From the cell containing the given text, extract its center point as [x, y] coordinate. 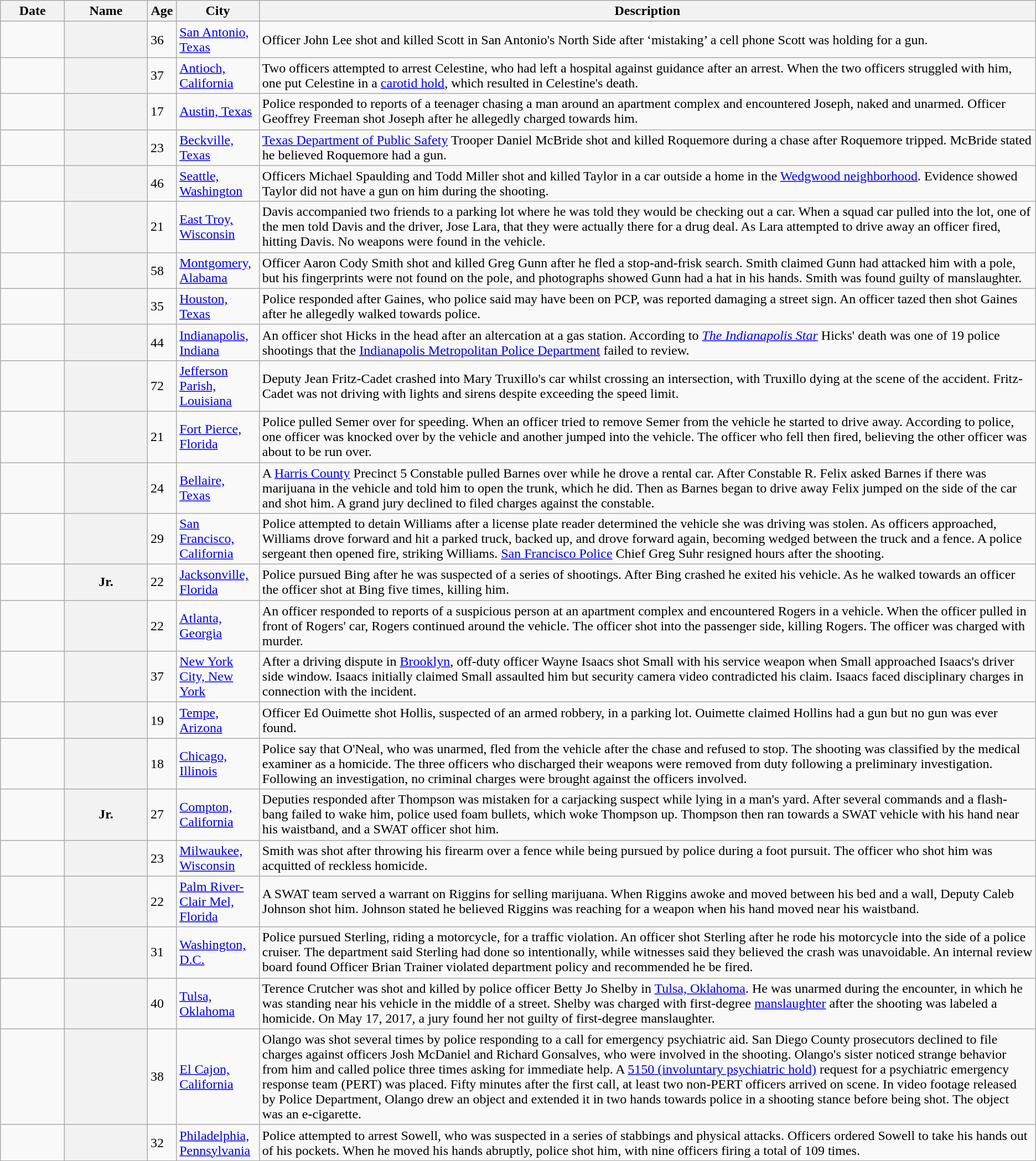
Tempe, Arizona [218, 721]
Beckville, Texas [218, 147]
Montgomery, Alabama [218, 270]
18 [162, 764]
19 [162, 721]
Palm River-Clair Mel, Florida [218, 901]
36 [162, 40]
Austin, Texas [218, 112]
Philadelphia, Pennsylvania [218, 1142]
City [218, 11]
Indianapolis, Indiana [218, 342]
San Francisco, California [218, 539]
Washington, D.C. [218, 952]
32 [162, 1142]
58 [162, 270]
29 [162, 539]
Bellaire, Texas [218, 488]
Seattle, Washington [218, 184]
31 [162, 952]
New York City, New York [218, 677]
Officer John Lee shot and killed Scott in San Antonio's North Side after ‘mistaking’ a cell phone Scott was holding for a gun. [647, 40]
40 [162, 1003]
72 [162, 386]
35 [162, 307]
44 [162, 342]
Tulsa, Oklahoma [218, 1003]
San Antonio, Texas [218, 40]
Antioch, California [218, 75]
East Troy, Wisconsin [218, 227]
Atlanta, Georgia [218, 626]
24 [162, 488]
Description [647, 11]
38 [162, 1077]
Name [106, 11]
Officer Ed Ouimette shot Hollis, suspected of an armed robbery, in a parking lot. Ouimette claimed Hollins had a gun but no gun was ever found. [647, 721]
El Cajon, California [218, 1077]
27 [162, 815]
Chicago, Illinois [218, 764]
17 [162, 112]
Jacksonville, Florida [218, 582]
Age [162, 11]
Compton, California [218, 815]
Date [33, 11]
46 [162, 184]
Milwaukee, Wisconsin [218, 858]
Houston, Texas [218, 307]
Fort Pierce, Florida [218, 437]
Jefferson Parish, Louisiana [218, 386]
